Extract the [x, y] coordinate from the center of the cell holding the provided text.  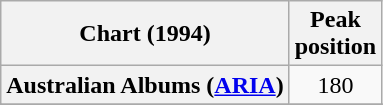
Peakposition [335, 34]
Australian Albums (ARIA) [145, 85]
Chart (1994) [145, 34]
180 [335, 85]
